Find where the given text appears and provide that cell's center as [x, y] coordinate. 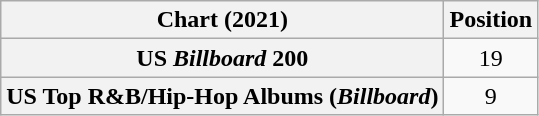
US Top R&B/Hip-Hop Albums (Billboard) [222, 96]
Position [491, 20]
US Billboard 200 [222, 58]
9 [491, 96]
19 [491, 58]
Chart (2021) [222, 20]
